Capture the cell that displays the provided text and extract its [X, Y] central coordinate. 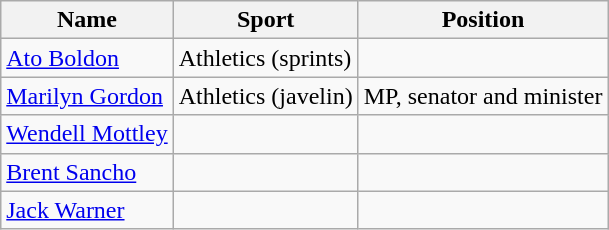
Marilyn Gordon [87, 96]
Athletics (javelin) [266, 96]
MP, senator and minister [483, 96]
Position [483, 20]
Wendell Mottley [87, 134]
Name [87, 20]
Brent Sancho [87, 172]
Jack Warner [87, 210]
Athletics (sprints) [266, 58]
Ato Boldon [87, 58]
Sport [266, 20]
